Return (X, Y) of the center of cell containing provided text 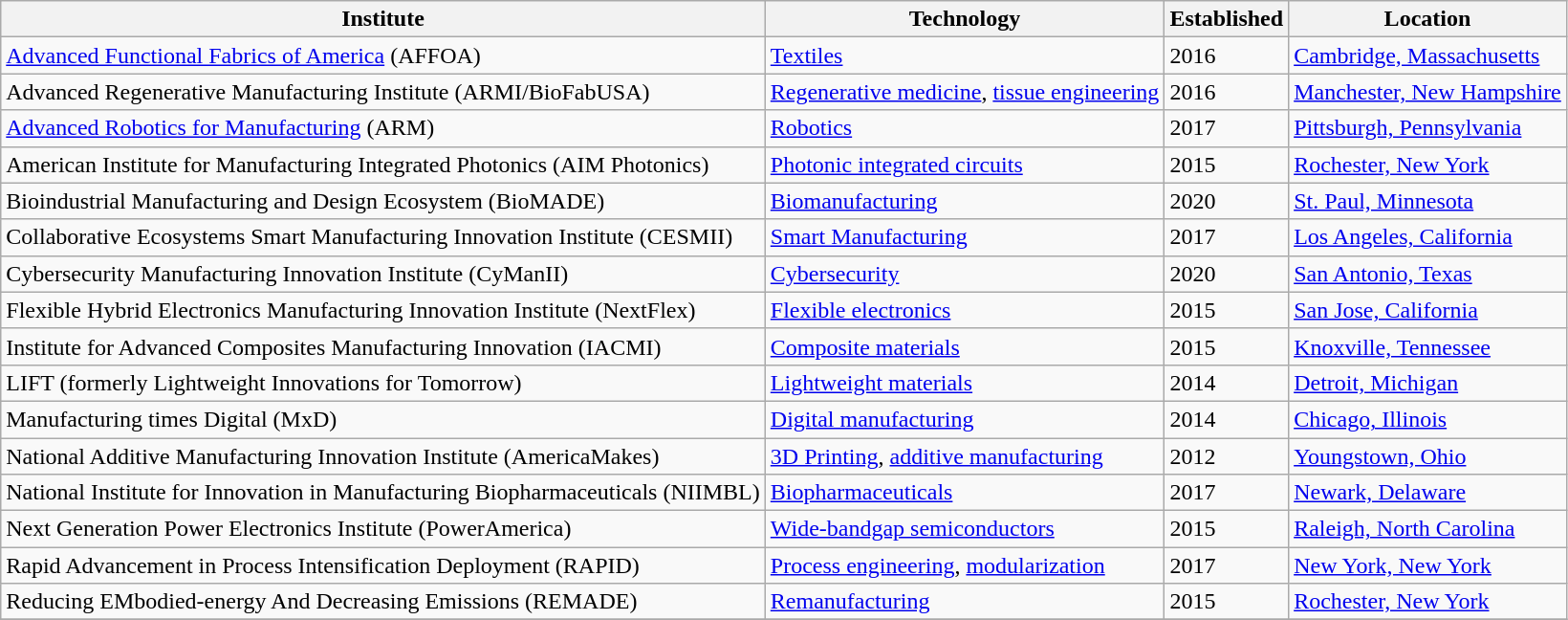
Biomanufacturing (965, 201)
Regenerative medicine, tissue engineering (965, 92)
Youngstown, Ohio (1428, 456)
Newark, Delaware (1428, 493)
National Institute for Innovation in Manufacturing Biopharmaceuticals (NIIMBL) (383, 493)
Textiles (965, 55)
Knoxville, Tennessee (1428, 346)
2012 (1227, 456)
Reducing EMbodied-energy And Decreasing Emissions (REMADE) (383, 602)
Los Angeles, California (1428, 237)
Manufacturing times Digital (MxD) (383, 419)
Smart Manufacturing (965, 237)
Technology (965, 19)
Wide-bandgap semiconductors (965, 529)
San Jose, California (1428, 310)
Collaborative Ecosystems Smart Manufacturing Innovation Institute (CESMII) (383, 237)
Cybersecurity (965, 274)
Cybersecurity Manufacturing Innovation Institute (CyManII) (383, 274)
Raleigh, North Carolina (1428, 529)
Cambridge, Massachusetts (1428, 55)
Advanced Robotics for Manufacturing (ARM) (383, 128)
Biopharmaceuticals (965, 493)
Pittsburgh, Pennsylvania (1428, 128)
Remanufacturing (965, 602)
New York, New York (1428, 565)
Digital manufacturing (965, 419)
Process engineering, modularization (965, 565)
Composite materials (965, 346)
Manchester, New Hampshire (1428, 92)
Next Generation Power Electronics Institute (PowerAmerica) (383, 529)
Advanced Functional Fabrics of America (AFFOA) (383, 55)
Advanced Regenerative Manufacturing Institute (ARMI/BioFabUSA) (383, 92)
Rapid Advancement in Process Intensification Deployment (RAPID) (383, 565)
American Institute for Manufacturing Integrated Photonics (AIM Photonics) (383, 165)
Bioindustrial Manufacturing and Design Ecosystem (BioMADE) (383, 201)
Established (1227, 19)
Lightweight materials (965, 383)
Location (1428, 19)
Robotics (965, 128)
3D Printing, additive manufacturing (965, 456)
Photonic integrated circuits (965, 165)
LIFT (formerly Lightweight Innovations for Tomorrow) (383, 383)
Detroit, Michigan (1428, 383)
Institute (383, 19)
National Additive Manufacturing Innovation Institute (AmericaMakes) (383, 456)
St. Paul, Minnesota (1428, 201)
Flexible electronics (965, 310)
Chicago, Illinois (1428, 419)
Flexible Hybrid Electronics Manufacturing Innovation Institute (NextFlex) (383, 310)
San Antonio, Texas (1428, 274)
Institute for Advanced Composites Manufacturing Innovation (IACMI) (383, 346)
